Capture the cell that displays the provided text and extract its [X, Y] central coordinate. 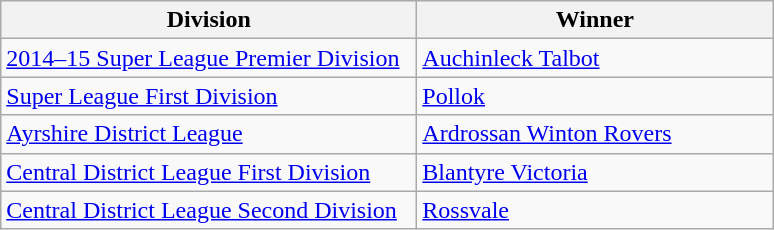
Rossvale [595, 210]
Division [209, 20]
Auchinleck Talbot [595, 58]
Pollok [595, 96]
Winner [595, 20]
Blantyre Victoria [595, 172]
Ayrshire District League [209, 134]
2014–15 Super League Premier Division [209, 58]
Central District League First Division [209, 172]
Ardrossan Winton Rovers [595, 134]
Central District League Second Division [209, 210]
Super League First Division [209, 96]
